Determine the (x, y) coordinate at the center of the cell enclosing the given text.  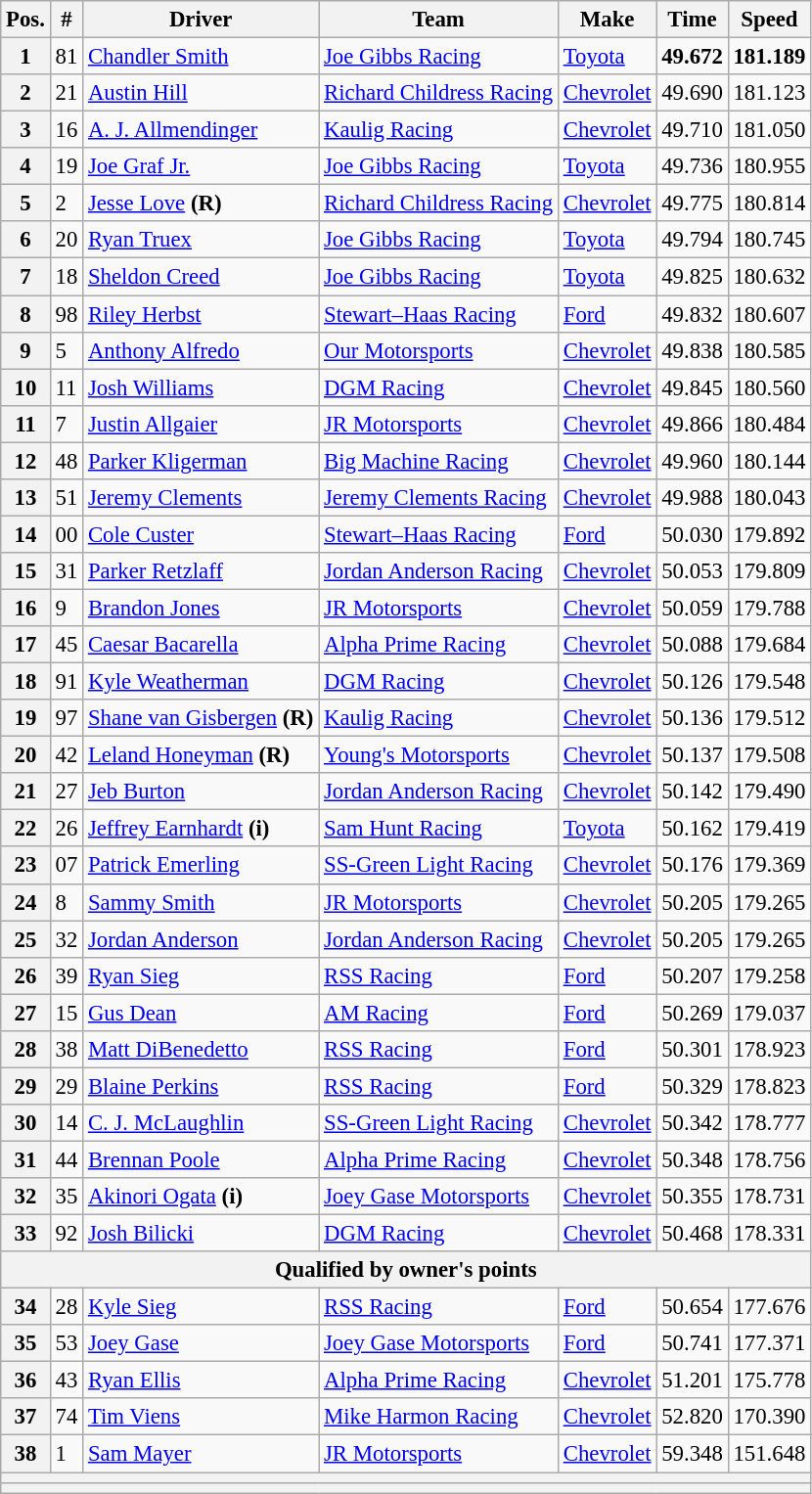
49.736 (693, 166)
50.654 (693, 1307)
17 (25, 645)
50.176 (693, 866)
50.207 (693, 975)
22 (25, 829)
181.123 (769, 93)
Sam Mayer (202, 1454)
Pos. (25, 20)
Gus Dean (202, 1013)
50.342 (693, 1123)
50.355 (693, 1197)
180.043 (769, 498)
Kyle Weatherman (202, 682)
98 (67, 314)
00 (67, 534)
51 (67, 498)
4 (25, 166)
Leland Honeyman (R) (202, 755)
175.778 (769, 1381)
10 (25, 387)
Cole Custer (202, 534)
49.988 (693, 498)
30 (25, 1123)
Make (607, 20)
178.331 (769, 1234)
A. J. Allmendinger (202, 130)
180.955 (769, 166)
Mike Harmon Racing (438, 1418)
Matt DiBenedetto (202, 1050)
179.809 (769, 571)
Jeffrey Earnhardt (i) (202, 829)
13 (25, 498)
178.823 (769, 1086)
Time (693, 20)
180.560 (769, 387)
Speed (769, 20)
59.348 (693, 1454)
Joe Graf Jr. (202, 166)
180.144 (769, 461)
37 (25, 1418)
49.866 (693, 424)
180.632 (769, 277)
Jeremy Clements (202, 498)
Kyle Sieg (202, 1307)
Akinori Ogata (i) (202, 1197)
179.512 (769, 718)
Blaine Perkins (202, 1086)
74 (67, 1418)
178.923 (769, 1050)
25 (25, 939)
50.059 (693, 608)
Brennan Poole (202, 1159)
53 (67, 1343)
Parker Kligerman (202, 461)
179.684 (769, 645)
43 (67, 1381)
Sammy Smith (202, 902)
50.348 (693, 1159)
24 (25, 902)
50.088 (693, 645)
45 (67, 645)
49.710 (693, 130)
42 (67, 755)
50.030 (693, 534)
Patrick Emerling (202, 866)
Anthony Alfredo (202, 350)
180.585 (769, 350)
179.419 (769, 829)
Shane van Gisbergen (R) (202, 718)
178.756 (769, 1159)
Driver (202, 20)
50.137 (693, 755)
180.607 (769, 314)
Justin Allgaier (202, 424)
179.258 (769, 975)
48 (67, 461)
49.838 (693, 350)
36 (25, 1381)
Team (438, 20)
177.371 (769, 1343)
44 (67, 1159)
Sheldon Creed (202, 277)
170.390 (769, 1418)
39 (67, 975)
179.508 (769, 755)
Jordan Anderson (202, 939)
91 (67, 682)
Young's Motorsports (438, 755)
49.825 (693, 277)
Ryan Sieg (202, 975)
178.777 (769, 1123)
Jeremy Clements Racing (438, 498)
50.741 (693, 1343)
181.050 (769, 130)
Austin Hill (202, 93)
50.126 (693, 682)
179.788 (769, 608)
Josh Williams (202, 387)
49.832 (693, 314)
151.648 (769, 1454)
49.775 (693, 204)
Ryan Ellis (202, 1381)
49.672 (693, 57)
49.960 (693, 461)
34 (25, 1307)
49.690 (693, 93)
Big Machine Racing (438, 461)
179.892 (769, 534)
Jesse Love (R) (202, 204)
50.468 (693, 1234)
Qualified by owner's points (406, 1270)
49.845 (693, 387)
C. J. McLaughlin (202, 1123)
AM Racing (438, 1013)
Tim Viens (202, 1418)
Jeb Burton (202, 792)
3 (25, 130)
12 (25, 461)
50.269 (693, 1013)
23 (25, 866)
177.676 (769, 1307)
179.037 (769, 1013)
Riley Herbst (202, 314)
180.814 (769, 204)
33 (25, 1234)
Parker Retzlaff (202, 571)
Caesar Bacarella (202, 645)
49.794 (693, 240)
Josh Bilicki (202, 1234)
6 (25, 240)
50.142 (693, 792)
178.731 (769, 1197)
Sam Hunt Racing (438, 829)
Our Motorsports (438, 350)
180.484 (769, 424)
# (67, 20)
179.490 (769, 792)
50.162 (693, 829)
50.301 (693, 1050)
Chandler Smith (202, 57)
97 (67, 718)
Joey Gase (202, 1343)
179.548 (769, 682)
92 (67, 1234)
50.136 (693, 718)
81 (67, 57)
Ryan Truex (202, 240)
179.369 (769, 866)
181.189 (769, 57)
07 (67, 866)
50.053 (693, 571)
180.745 (769, 240)
Brandon Jones (202, 608)
52.820 (693, 1418)
51.201 (693, 1381)
50.329 (693, 1086)
